Output the [x, y] coordinate of the center of the cell containing the given text.  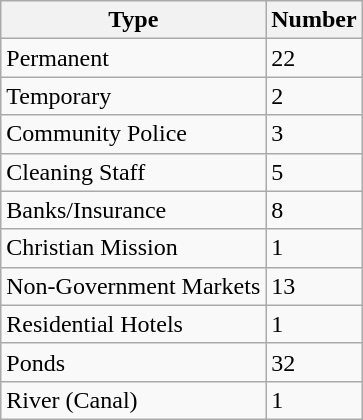
Residential Hotels [134, 324]
2 [314, 96]
Ponds [134, 362]
8 [314, 210]
Temporary [134, 96]
13 [314, 286]
3 [314, 134]
River (Canal) [134, 400]
32 [314, 362]
Community Police [134, 134]
Non-Government Markets [134, 286]
Permanent [134, 58]
22 [314, 58]
Cleaning Staff [134, 172]
5 [314, 172]
Number [314, 20]
Type [134, 20]
Banks/Insurance [134, 210]
Christian Mission [134, 248]
